Capture the cell that displays the provided text and extract its (x, y) central coordinate. 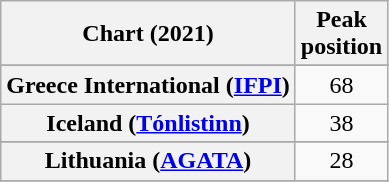
Peakposition (341, 34)
Chart (2021) (148, 34)
Iceland (Tónlistinn) (148, 123)
38 (341, 123)
Lithuania (AGATA) (148, 161)
68 (341, 85)
Greece International (IFPI) (148, 85)
28 (341, 161)
